Return [x, y] of the center of cell containing provided text 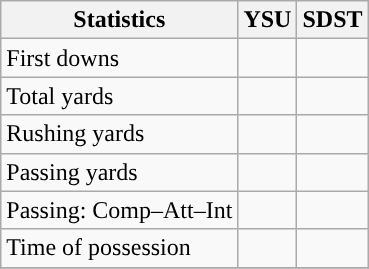
Total yards [120, 96]
Rushing yards [120, 134]
Statistics [120, 20]
First downs [120, 58]
Passing yards [120, 172]
Passing: Comp–Att–Int [120, 210]
YSU [268, 20]
SDST [332, 20]
Time of possession [120, 248]
